Scan for the cell matching the given text and deliver its [x, y] coordinate at center. 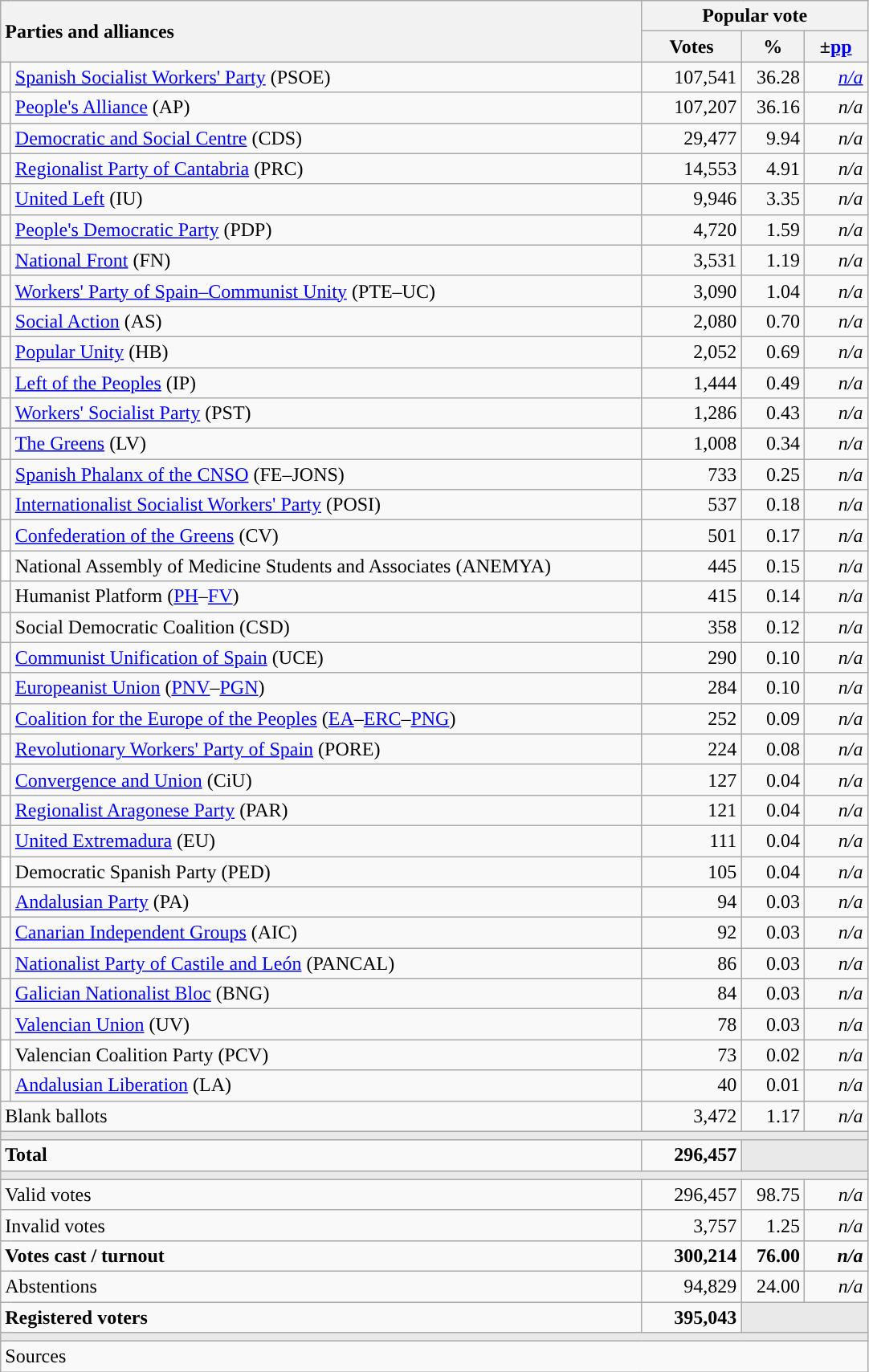
Communist Unification of Spain (UCE) [326, 658]
Workers' Party of Spain–Communist Unity (PTE–UC) [326, 291]
1.25 [773, 1225]
395,043 [692, 1317]
Total [321, 1155]
0.08 [773, 749]
537 [692, 505]
Spanish Phalanx of the CNSO (FE–JONS) [326, 474]
Spanish Socialist Workers' Party (PSOE) [326, 77]
107,207 [692, 108]
3,757 [692, 1225]
% [773, 47]
Canarian Independent Groups (AIC) [326, 933]
501 [692, 535]
Abstentions [321, 1286]
1,286 [692, 413]
National Front (FN) [326, 260]
Democratic Spanish Party (PED) [326, 871]
Invalid votes [321, 1225]
0.34 [773, 444]
300,214 [692, 1256]
Confederation of the Greens (CV) [326, 535]
Social Action (AS) [326, 321]
Coalition for the Europe of the Peoples (EA–ERC–PNG) [326, 719]
1.19 [773, 260]
Sources [434, 1357]
111 [692, 841]
Registered voters [321, 1317]
24.00 [773, 1286]
9,946 [692, 199]
1.17 [773, 1116]
0.01 [773, 1085]
Europeanist Union (PNV–PGN) [326, 688]
2,052 [692, 352]
98.75 [773, 1195]
Galician Nationalist Bloc (BNG) [326, 994]
2,080 [692, 321]
Valid votes [321, 1195]
Revolutionary Workers' Party of Spain (PORE) [326, 749]
0.43 [773, 413]
1,444 [692, 383]
0.02 [773, 1055]
92 [692, 933]
0.49 [773, 383]
Valencian Union (UV) [326, 1024]
733 [692, 474]
Andalusian Liberation (LA) [326, 1085]
94 [692, 902]
73 [692, 1055]
Left of the Peoples (IP) [326, 383]
Humanist Platform (PH–FV) [326, 596]
4.91 [773, 169]
United Left (IU) [326, 199]
127 [692, 780]
Popular Unity (HB) [326, 352]
0.70 [773, 321]
105 [692, 871]
Democratic and Social Centre (CDS) [326, 138]
1,008 [692, 444]
±pp [835, 47]
358 [692, 627]
3,472 [692, 1116]
0.12 [773, 627]
People's Alliance (AP) [326, 108]
3,531 [692, 260]
Valencian Coalition Party (PCV) [326, 1055]
Andalusian Party (PA) [326, 902]
284 [692, 688]
29,477 [692, 138]
Workers' Socialist Party (PST) [326, 413]
Convergence and Union (CiU) [326, 780]
224 [692, 749]
36.28 [773, 77]
The Greens (LV) [326, 444]
3.35 [773, 199]
76.00 [773, 1256]
40 [692, 1085]
445 [692, 566]
Votes cast / turnout [321, 1256]
84 [692, 994]
Regionalist Party of Cantabria (PRC) [326, 169]
1.59 [773, 230]
107,541 [692, 77]
14,553 [692, 169]
People's Democratic Party (PDP) [326, 230]
78 [692, 1024]
United Extremadura (EU) [326, 841]
Blank ballots [321, 1116]
3,090 [692, 291]
0.25 [773, 474]
Social Democratic Coalition (CSD) [326, 627]
0.09 [773, 719]
252 [692, 719]
290 [692, 658]
Nationalist Party of Castile and León (PANCAL) [326, 963]
Internationalist Socialist Workers' Party (POSI) [326, 505]
94,829 [692, 1286]
4,720 [692, 230]
415 [692, 596]
9.94 [773, 138]
0.17 [773, 535]
National Assembly of Medicine Students and Associates (ANEMYA) [326, 566]
Popular vote [755, 16]
Votes [692, 47]
0.69 [773, 352]
0.18 [773, 505]
86 [692, 963]
0.14 [773, 596]
Parties and alliances [321, 31]
1.04 [773, 291]
Regionalist Aragonese Party (PAR) [326, 810]
0.15 [773, 566]
121 [692, 810]
36.16 [773, 108]
